From the cell containing the given text, extract its center point as (X, Y) coordinate. 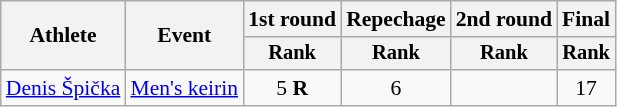
Men's keirin (184, 88)
Denis Špička (64, 88)
5 R (292, 88)
1st round (292, 19)
2nd round (504, 19)
6 (396, 88)
Repechage (396, 19)
Final (586, 19)
Athlete (64, 36)
17 (586, 88)
Event (184, 36)
